Return the [x, y] coordinate for the center point of the cell that contains the specified text.  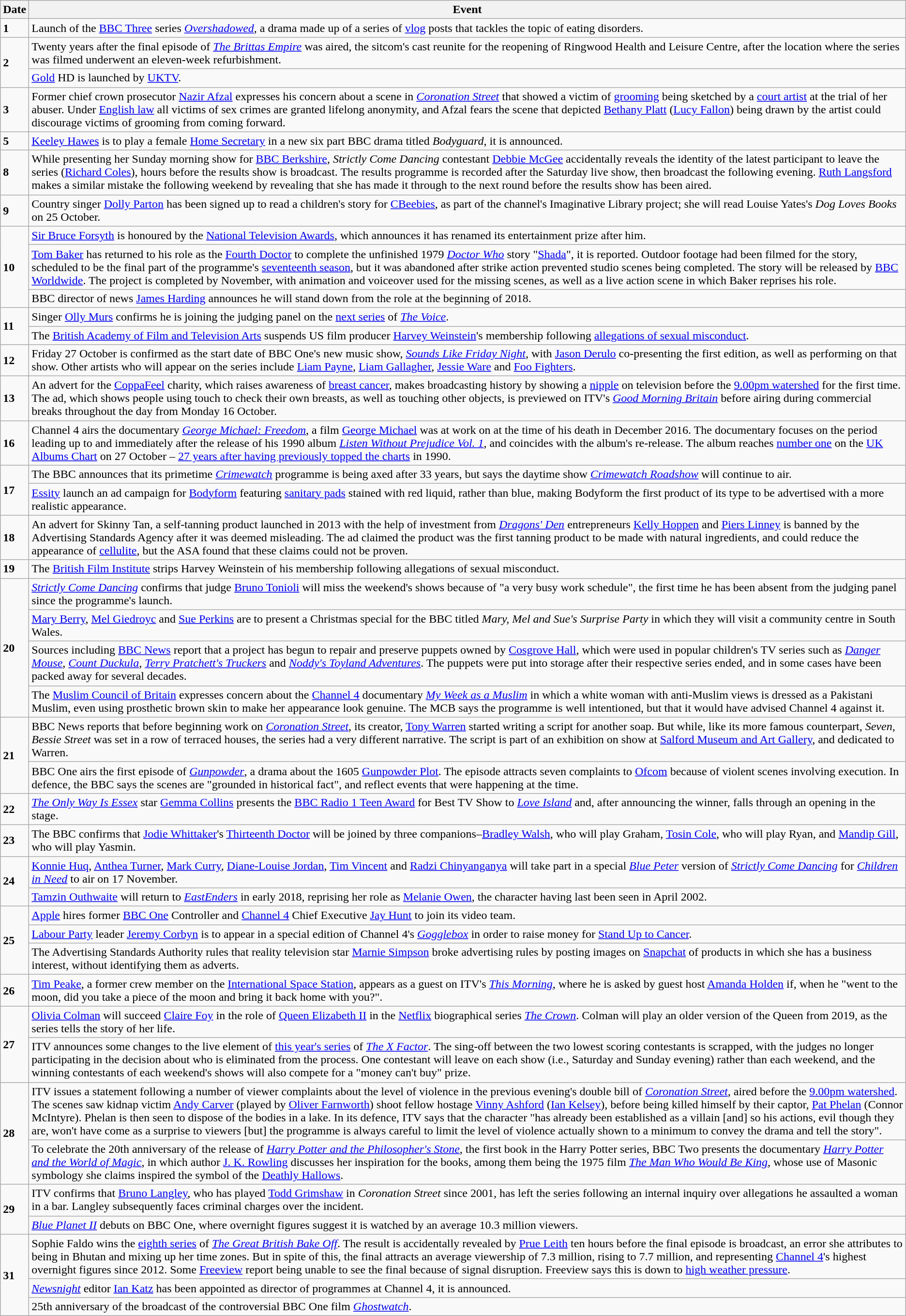
1 [15, 28]
10 [15, 267]
27 [15, 1044]
3 [15, 109]
Event [468, 10]
Singer Olly Murs confirms he is joining the judging panel on the next series of The Voice. [468, 317]
25 [15, 940]
25th anniversary of the broadcast of the controversial BBC One film Ghostwatch. [468, 1306]
9 [15, 210]
28 [15, 1133]
29 [15, 1209]
31 [15, 1275]
13 [15, 398]
23 [15, 841]
16 [15, 443]
Gold HD is launched by UKTV. [468, 78]
Apple hires former BBC One Controller and Channel 4 Chief Executive Jay Hunt to join its video team. [468, 916]
19 [15, 569]
Date [15, 10]
21 [15, 755]
BBC director of news James Harding announces he will stand down from the role at the beginning of 2018. [468, 298]
The British Academy of Film and Television Arts suspends US film producer Harvey Weinstein's membership following allegations of sexual misconduct. [468, 336]
Keeley Hawes is to play a female Home Secretary in a new six part BBC drama titled Bodyguard, it is announced. [468, 141]
Labour Party leader Jeremy Corbyn is to appear in a special edition of Channel 4's Gogglebox in order to raise money for Stand Up to Cancer. [468, 934]
20 [15, 648]
Tamzin Outhwaite will return to EastEnders in early 2018, reprising her role as Melanie Owen, the character having last been seen in April 2002. [468, 897]
26 [15, 991]
12 [15, 360]
Blue Planet II debuts on BBC One, where overnight figures suggest it is watched by an average 10.3 million viewers. [468, 1225]
The British Film Institute strips Harvey Weinstein of his membership following allegations of sexual misconduct. [468, 569]
Newsnight editor Ian Katz has been appointed as director of programmes at Channel 4, it is announced. [468, 1288]
22 [15, 809]
8 [15, 172]
5 [15, 141]
17 [15, 490]
11 [15, 326]
2 [15, 62]
Launch of the BBC Three series Overshadowed, a drama made up of a series of vlog posts that tackles the topic of eating disorders. [468, 28]
Sir Bruce Forsyth is honoured by the National Television Awards, which announces it has renamed its entertainment prize after him. [468, 235]
24 [15, 881]
18 [15, 537]
